Determine the [x, y] coordinate at the center of the cell enclosing the given text.  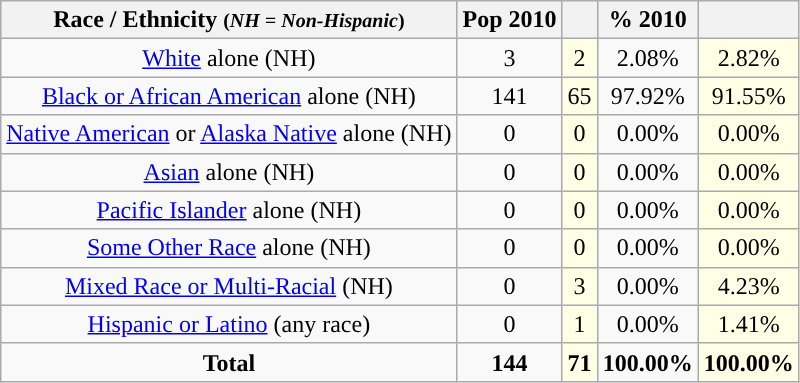
2 [580, 58]
71 [580, 362]
144 [510, 362]
65 [580, 96]
Asian alone (NH) [229, 172]
Pacific Islander alone (NH) [229, 210]
Race / Ethnicity (NH = Non-Hispanic) [229, 20]
2.08% [648, 58]
Native American or Alaska Native alone (NH) [229, 134]
1 [580, 324]
141 [510, 96]
1.41% [748, 324]
White alone (NH) [229, 58]
% 2010 [648, 20]
91.55% [748, 96]
Black or African American alone (NH) [229, 96]
Mixed Race or Multi-Racial (NH) [229, 286]
Some Other Race alone (NH) [229, 248]
Pop 2010 [510, 20]
Hispanic or Latino (any race) [229, 324]
4.23% [748, 286]
97.92% [648, 96]
2.82% [748, 58]
Total [229, 362]
